Capture the cell that displays the provided text and extract its (X, Y) central coordinate. 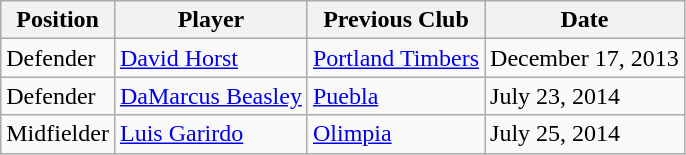
Luis Garirdo (210, 134)
July 25, 2014 (585, 134)
July 23, 2014 (585, 96)
Portland Timbers (396, 58)
Midfielder (58, 134)
December 17, 2013 (585, 58)
David Horst (210, 58)
Date (585, 20)
Player (210, 20)
DaMarcus Beasley (210, 96)
Previous Club (396, 20)
Position (58, 20)
Puebla (396, 96)
Olimpia (396, 134)
